Extract the (X, Y) coordinate from the center of the cell holding the provided text.  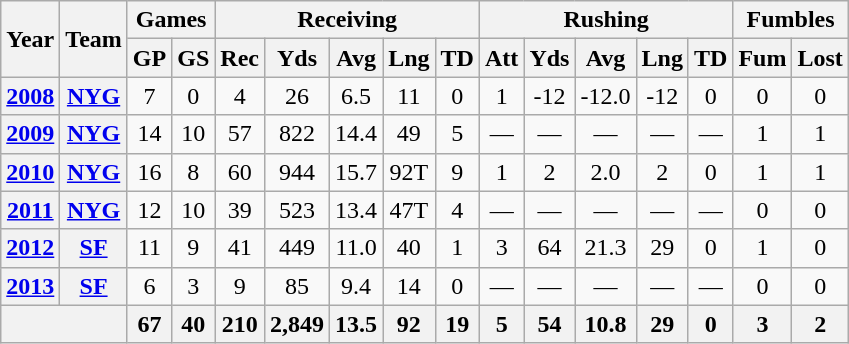
2008 (30, 96)
Rushing (606, 20)
19 (457, 324)
2011 (30, 210)
GS (194, 58)
12 (149, 210)
41 (240, 248)
26 (298, 96)
6.5 (356, 96)
GP (149, 58)
47T (409, 210)
Rec (240, 58)
85 (298, 286)
Fum (762, 58)
21.3 (606, 248)
2010 (30, 172)
92T (409, 172)
39 (240, 210)
2.0 (606, 172)
7 (149, 96)
449 (298, 248)
14.4 (356, 134)
-12.0 (606, 96)
Att (501, 58)
6 (149, 286)
49 (409, 134)
Receiving (348, 20)
16 (149, 172)
92 (409, 324)
2,849 (298, 324)
822 (298, 134)
9.4 (356, 286)
Lost (820, 58)
13.4 (356, 210)
11.0 (356, 248)
Fumbles (790, 20)
2009 (30, 134)
60 (240, 172)
210 (240, 324)
523 (298, 210)
8 (194, 172)
Year (30, 39)
944 (298, 172)
15.7 (356, 172)
64 (550, 248)
2013 (30, 286)
54 (550, 324)
67 (149, 324)
57 (240, 134)
10.8 (606, 324)
Team (94, 39)
2012 (30, 248)
Games (170, 20)
13.5 (356, 324)
